Scan for the cell matching the given text and deliver its [x, y] coordinate at center. 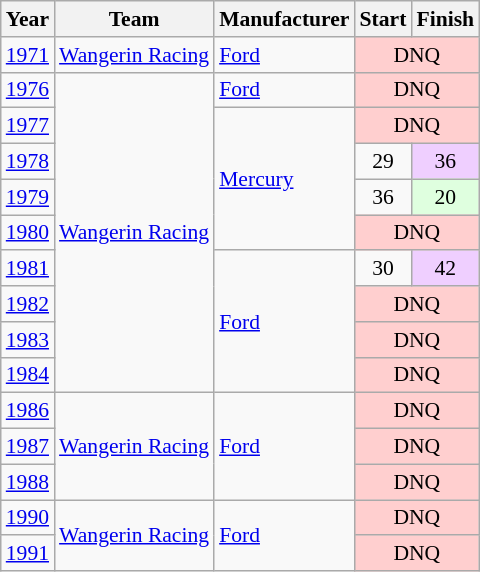
20 [445, 197]
29 [384, 162]
Start [384, 19]
Mercury [284, 179]
Manufacturer [284, 19]
Finish [445, 19]
1982 [28, 304]
1977 [28, 126]
1986 [28, 411]
42 [445, 269]
1984 [28, 375]
1990 [28, 518]
1971 [28, 55]
Year [28, 19]
30 [384, 269]
1976 [28, 90]
1981 [28, 269]
1988 [28, 482]
1991 [28, 554]
1980 [28, 233]
1987 [28, 447]
1979 [28, 197]
1978 [28, 162]
Team [134, 19]
1983 [28, 340]
